For the text-containing cell, return its midpoint in [X, Y] coordinate format. 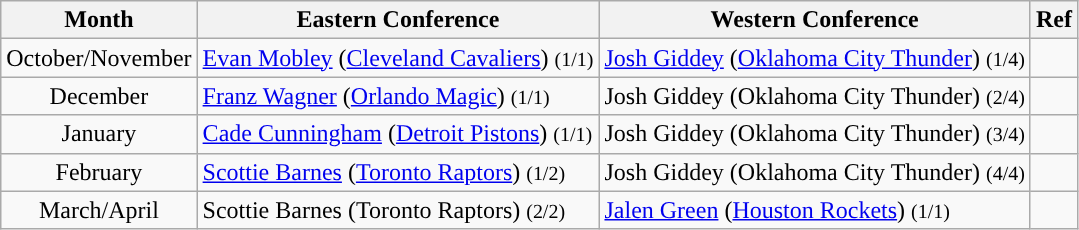
October/November [99, 58]
Cade Cunningham (Detroit Pistons) (1/1) [398, 134]
Josh Giddey (Oklahoma City Thunder) (1/4) [814, 58]
Western Conference [814, 20]
February [99, 172]
Scottie Barnes (Toronto Raptors) (1/2) [398, 172]
Scottie Barnes (Toronto Raptors) (2/2) [398, 210]
Eastern Conference [398, 20]
Josh Giddey (Oklahoma City Thunder) (3/4) [814, 134]
Evan Mobley (Cleveland Cavaliers) (1/1) [398, 58]
Month [99, 20]
Josh Giddey (Oklahoma City Thunder) (4/4) [814, 172]
January [99, 134]
Franz Wagner (Orlando Magic) (1/1) [398, 96]
December [99, 96]
Jalen Green (Houston Rockets) (1/1) [814, 210]
Josh Giddey (Oklahoma City Thunder) (2/4) [814, 96]
March/April [99, 210]
Ref [1054, 20]
